Extract the (x, y) coordinate from the center of the cell holding the provided text.  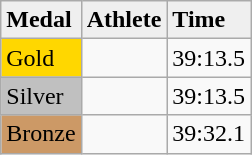
Gold (41, 58)
Bronze (41, 134)
39:32.1 (209, 134)
Athlete (124, 20)
Silver (41, 96)
Medal (41, 20)
Time (209, 20)
